For the text-containing cell, return its midpoint in [x, y] coordinate format. 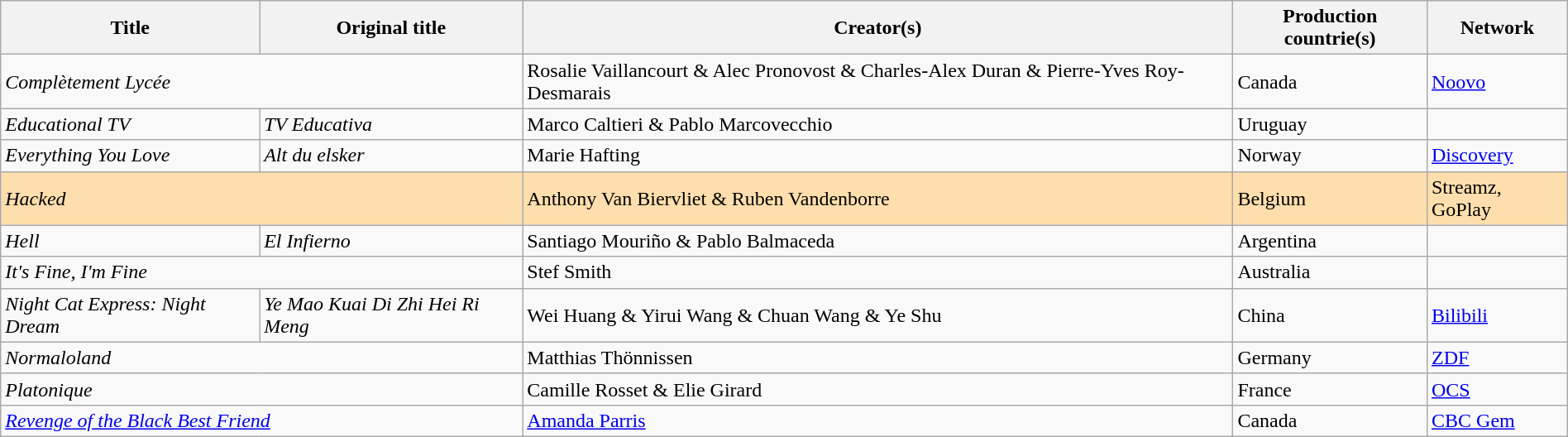
Camille Rosset & Elie Girard [878, 389]
Ye Mao Kuai Di Zhi Hei Ri Meng [391, 315]
China [1330, 315]
CBC Gem [1497, 420]
Amanda Parris [878, 420]
Night Cat Express: Night Dream [131, 315]
Norway [1330, 156]
It's Fine, I'm Fine [261, 272]
Marie Hafting [878, 156]
OCS [1497, 389]
Germany [1330, 358]
Revenge of the Black Best Friend [261, 420]
Complètement Lycée [261, 81]
Platonique [261, 389]
Uruguay [1330, 124]
Belgium [1330, 199]
Title [131, 28]
Original title [391, 28]
Santiago Mouriño & Pablo Balmaceda [878, 241]
Noovo [1497, 81]
Wei Huang & Yirui Wang & Chuan Wang & Ye Shu [878, 315]
TV Educativa [391, 124]
Rosalie Vaillancourt & Alec Pronovost & Charles-Alex Duran & Pierre-Yves Roy-Desmarais [878, 81]
Marco Caltieri & Pablo Marcovecchio [878, 124]
Streamz, GoPlay [1497, 199]
Normaloland [261, 358]
El Infierno [391, 241]
Production countrie(s) [1330, 28]
France [1330, 389]
Network [1497, 28]
Hell [131, 241]
Bilibili [1497, 315]
ZDF [1497, 358]
Argentina [1330, 241]
Discovery [1497, 156]
Alt du elsker [391, 156]
Australia [1330, 272]
Everything You Love [131, 156]
Creator(s) [878, 28]
Stef Smith [878, 272]
Anthony Van Biervliet & Ruben Vandenborre [878, 199]
Hacked [261, 199]
Matthias Thönnissen [878, 358]
Educational TV [131, 124]
